Provide the [x, y] coordinate of the cell's center where the given text is located.  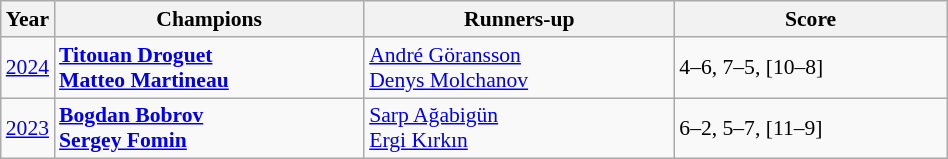
2024 [28, 68]
Bogdan Bobrov Sergey Fomin [209, 128]
Titouan Droguet Matteo Martineau [209, 68]
Sarp Ağabigün Ergi Kırkın [519, 128]
4–6, 7–5, [10–8] [810, 68]
Runners-up [519, 19]
Year [28, 19]
2023 [28, 128]
Score [810, 19]
André Göransson Denys Molchanov [519, 68]
Champions [209, 19]
6–2, 5–7, [11–9] [810, 128]
